Return [x, y] of the center of cell containing provided text 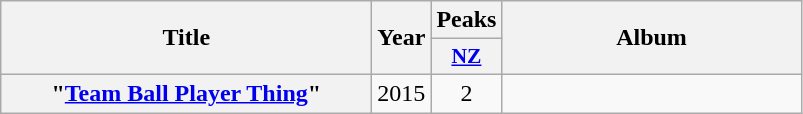
NZ [466, 57]
2 [466, 93]
Title [186, 38]
"Team Ball Player Thing" [186, 93]
2015 [402, 93]
Year [402, 38]
Peaks [466, 20]
Album [652, 38]
